Identify which cell holds the provided text, then report its [x, y] central coordinate. 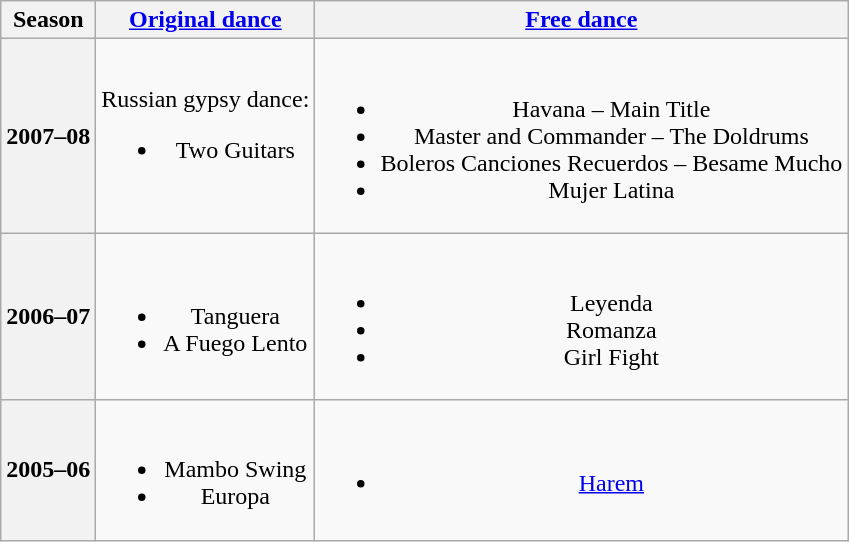
Havana – Main Title Master and Commander – The Doldrums Boleros Canciones Recuerdos – Besame MuchoMujer Latina [582, 136]
Original dance [206, 20]
Russian gypsy dance:Two Guitars [206, 136]
2005–06 [48, 470]
2006–07 [48, 316]
Free dance [582, 20]
2007–08 [48, 136]
Harem [582, 470]
Season [48, 20]
Leyenda RomanzaGirl Fight [582, 316]
TangueraA Fuego Lento [206, 316]
Mambo Swing Europa [206, 470]
